Identify which cell holds the provided text, then report its [X, Y] central coordinate. 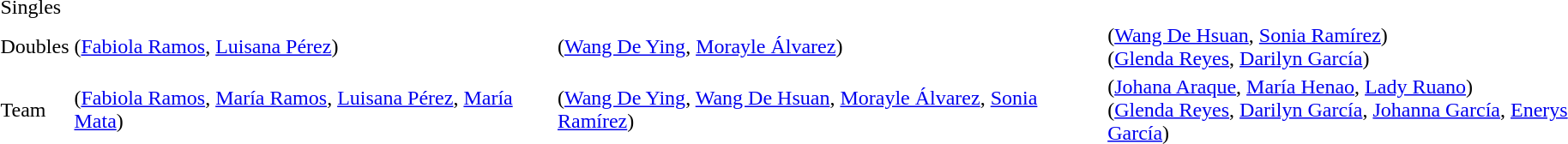
(Fabiola Ramos, Luisana Pérez) [313, 46]
(Wang De Ying, Morayle Álvarez) [829, 46]
